Find where the given text appears and provide that cell's center as (X, Y) coordinate. 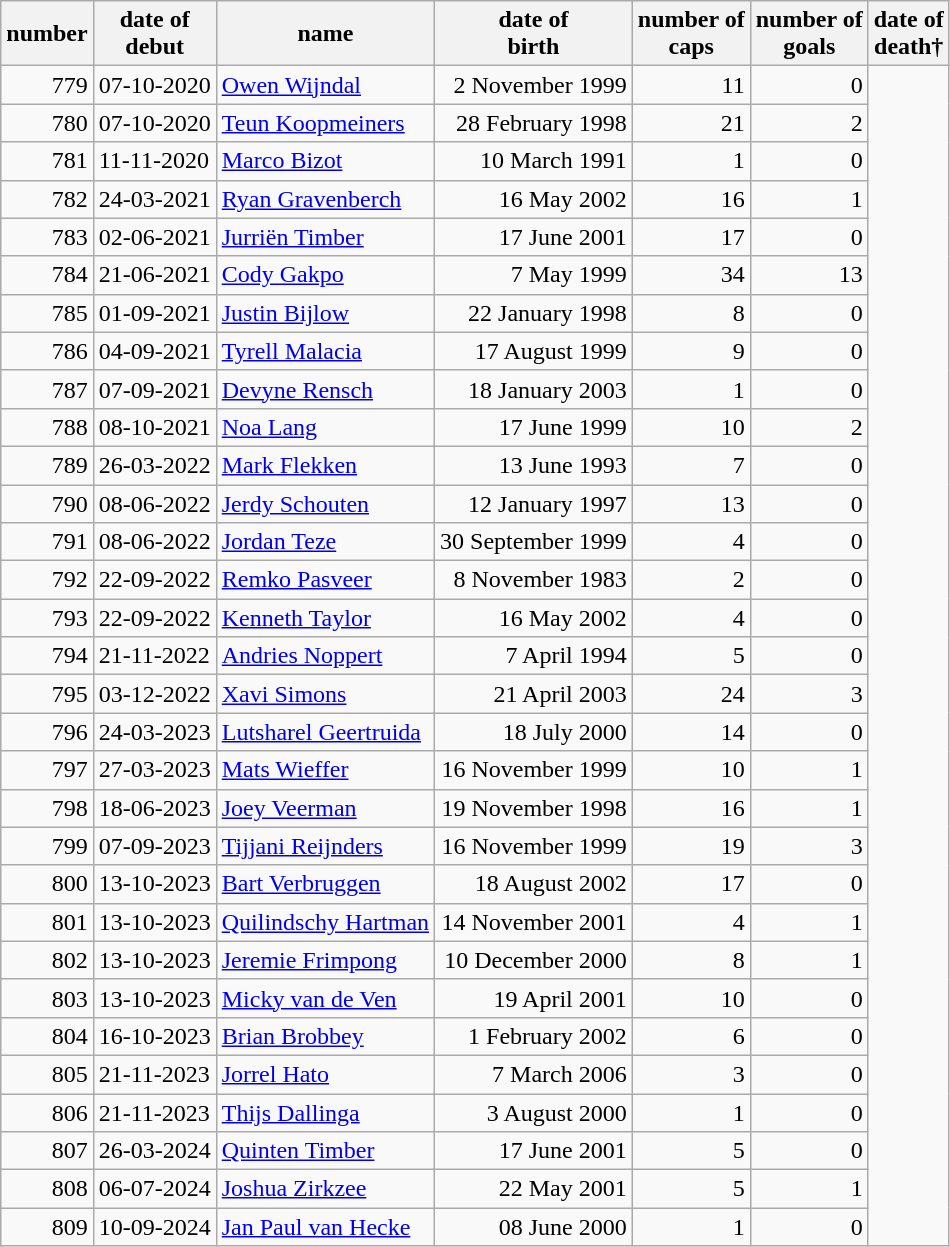
Bart Verbruggen (325, 884)
18 January 2003 (534, 389)
7 May 1999 (534, 275)
808 (47, 1189)
9 (691, 351)
7 March 2006 (534, 1074)
797 (47, 770)
Jerdy Schouten (325, 503)
06-07-2024 (154, 1189)
03-12-2022 (154, 694)
19 April 2001 (534, 998)
number ofcaps (691, 34)
08 June 2000 (534, 1227)
34 (691, 275)
782 (47, 199)
809 (47, 1227)
788 (47, 427)
18-06-2023 (154, 808)
10-09-2024 (154, 1227)
Lutsharel Geertruida (325, 732)
1 February 2002 (534, 1036)
17 June 1999 (534, 427)
19 (691, 846)
783 (47, 237)
806 (47, 1113)
24-03-2023 (154, 732)
Brian Brobbey (325, 1036)
30 September 1999 (534, 542)
7 April 1994 (534, 656)
Quilindschy Hartman (325, 922)
Noa Lang (325, 427)
Jurriën Timber (325, 237)
02-06-2021 (154, 237)
24 (691, 694)
21-06-2021 (154, 275)
12 January 1997 (534, 503)
Micky van de Ven (325, 998)
11 (691, 85)
790 (47, 503)
805 (47, 1074)
26-03-2024 (154, 1151)
22 May 2001 (534, 1189)
Devyne Rensch (325, 389)
Marco Bizot (325, 161)
number (47, 34)
6 (691, 1036)
07-09-2021 (154, 389)
28 February 1998 (534, 123)
Cody Gakpo (325, 275)
date ofbirth (534, 34)
10 March 1991 (534, 161)
26-03-2022 (154, 465)
807 (47, 1151)
789 (47, 465)
Quinten Timber (325, 1151)
18 August 2002 (534, 884)
24-03-2021 (154, 199)
Kenneth Taylor (325, 618)
785 (47, 313)
Justin Bijlow (325, 313)
Mats Wieffer (325, 770)
date ofdeath† (908, 34)
07-09-2023 (154, 846)
796 (47, 732)
Xavi Simons (325, 694)
786 (47, 351)
19 November 1998 (534, 808)
21-11-2022 (154, 656)
799 (47, 846)
Joey Veerman (325, 808)
Mark Flekken (325, 465)
791 (47, 542)
3 August 2000 (534, 1113)
number ofgoals (809, 34)
Jan Paul van Hecke (325, 1227)
8 November 1983 (534, 580)
Andries Noppert (325, 656)
Remko Pasveer (325, 580)
14 (691, 732)
01-09-2021 (154, 313)
13 June 1993 (534, 465)
7 (691, 465)
22 January 1998 (534, 313)
Joshua Zirkzee (325, 1189)
Tijjani Reijnders (325, 846)
21 (691, 123)
794 (47, 656)
800 (47, 884)
18 July 2000 (534, 732)
10 December 2000 (534, 960)
Jordan Teze (325, 542)
802 (47, 960)
Tyrell Malacia (325, 351)
16-10-2023 (154, 1036)
2 November 1999 (534, 85)
780 (47, 123)
781 (47, 161)
798 (47, 808)
04-09-2021 (154, 351)
801 (47, 922)
Owen Wijndal (325, 85)
779 (47, 85)
784 (47, 275)
804 (47, 1036)
date ofdebut (154, 34)
Thijs Dallinga (325, 1113)
793 (47, 618)
27-03-2023 (154, 770)
Jorrel Hato (325, 1074)
792 (47, 580)
17 August 1999 (534, 351)
795 (47, 694)
name (325, 34)
Jeremie Frimpong (325, 960)
08-10-2021 (154, 427)
803 (47, 998)
787 (47, 389)
14 November 2001 (534, 922)
Teun Koopmeiners (325, 123)
Ryan Gravenberch (325, 199)
11-11-2020 (154, 161)
21 April 2003 (534, 694)
